Search for the cell housing the specified text and yield its (X, Y) center coordinate. 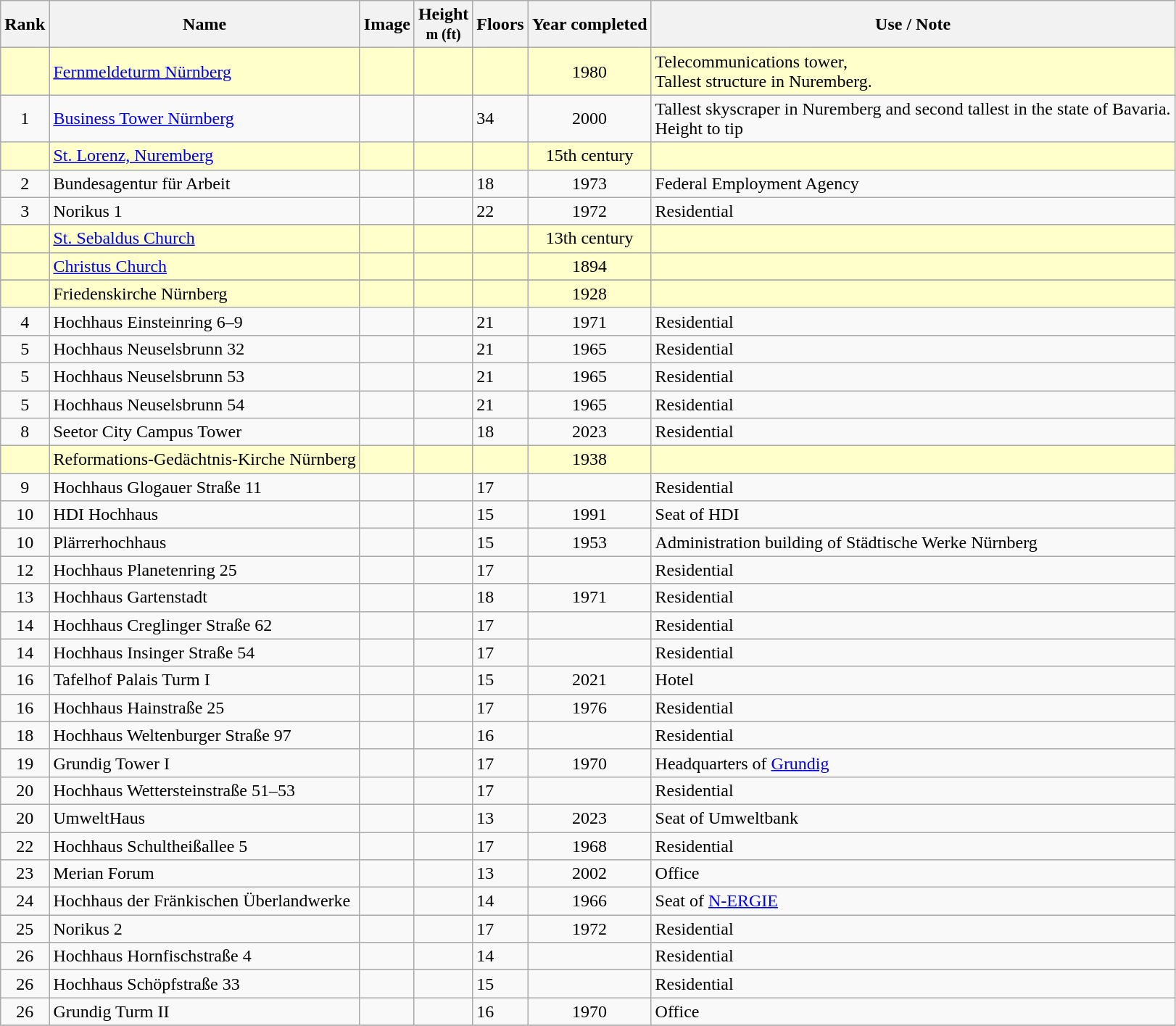
Headquarters of Grundig (913, 763)
Hochhaus Neuselsbrunn 53 (204, 376)
Rank (25, 25)
1966 (589, 901)
Hochhaus Einsteinring 6–9 (204, 321)
34 (500, 119)
24 (25, 901)
Hochhaus Schultheißallee 5 (204, 846)
Norikus 1 (204, 211)
1 (25, 119)
Norikus 2 (204, 929)
Friedenskirche Nürnberg (204, 294)
Hochhaus Wettersteinstraße 51–53 (204, 790)
Business Tower Nürnberg (204, 119)
Seetor City Campus Tower (204, 432)
Image (387, 25)
3 (25, 211)
9 (25, 487)
2021 (589, 680)
Hochhaus Neuselsbrunn 54 (204, 404)
Grundig Turm II (204, 1011)
HDI Hochhaus (204, 515)
1973 (589, 183)
Hochhaus Weltenburger Straße 97 (204, 735)
Name (204, 25)
1894 (589, 266)
1991 (589, 515)
Hochhaus Neuselsbrunn 32 (204, 349)
2 (25, 183)
UmweltHaus (204, 818)
Hochhaus Glogauer Straße 11 (204, 487)
19 (25, 763)
Hochhaus der Fränkischen Überlandwerke (204, 901)
Use / Note (913, 25)
Reformations-Gedächtnis-Kirche Nürnberg (204, 460)
23 (25, 874)
Grundig Tower I (204, 763)
Year completed (589, 25)
8 (25, 432)
Hochhaus Hainstraße 25 (204, 708)
Federal Employment Agency (913, 183)
Hochhaus Insinger Straße 54 (204, 653)
Seat of N-ERGIE (913, 901)
Hochhaus Planetenring 25 (204, 570)
Tallest skyscraper in Nuremberg and second tallest in the state of Bavaria. Height to tip (913, 119)
1980 (589, 71)
15th century (589, 156)
Hochhaus Hornfischstraße 4 (204, 956)
Hotel (913, 680)
Hochhaus Gartenstadt (204, 597)
1938 (589, 460)
Seat of HDI (913, 515)
Administration building of Städtische Werke Nürnberg (913, 542)
12 (25, 570)
Hochhaus Schöpfstraße 33 (204, 984)
2002 (589, 874)
1976 (589, 708)
Bundesagentur für Arbeit (204, 183)
Seat of Umweltbank (913, 818)
13th century (589, 239)
1968 (589, 846)
Merian Forum (204, 874)
1928 (589, 294)
Floors (500, 25)
1953 (589, 542)
St. Lorenz, Nuremberg (204, 156)
4 (25, 321)
Hochhaus Creglinger Straße 62 (204, 625)
Telecommunications tower, Tallest structure in Nuremberg. (913, 71)
Heightm (ft) (443, 25)
2000 (589, 119)
Plärrerhochhaus (204, 542)
Christus Church (204, 266)
25 (25, 929)
St. Sebaldus Church (204, 239)
Fernmeldeturm Nürnberg (204, 71)
Tafelhof Palais Turm I (204, 680)
